Find where the given text appears and provide that cell's center as (x, y) coordinate. 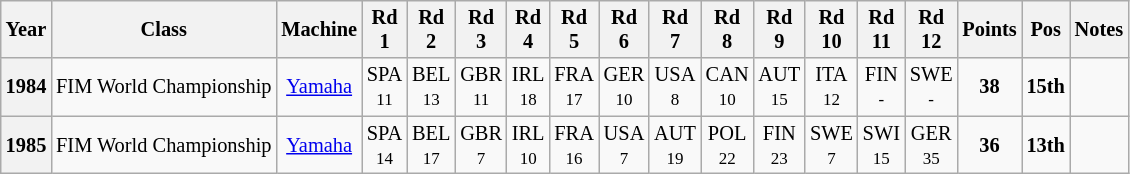
Machine (319, 29)
Rd4 (528, 29)
Class (164, 29)
POL22 (728, 145)
GBR11 (481, 87)
FRA17 (574, 87)
SPA11 (384, 87)
Rd10 (832, 29)
Rd7 (675, 29)
SPA14 (384, 145)
Rd11 (882, 29)
GBR7 (481, 145)
13th (1046, 145)
BEL13 (431, 87)
Rd5 (574, 29)
CAN10 (728, 87)
AUT19 (675, 145)
Rd6 (624, 29)
GER35 (932, 145)
Rd1 (384, 29)
USA7 (624, 145)
1984 (26, 87)
Pos (1046, 29)
SWI15 (882, 145)
IRL18 (528, 87)
BEL17 (431, 145)
FRA16 (574, 145)
Points (990, 29)
1985 (26, 145)
Rd9 (779, 29)
Rd2 (431, 29)
Rd8 (728, 29)
SWE- (932, 87)
15th (1046, 87)
IRL10 (528, 145)
FIN- (882, 87)
ITA12 (832, 87)
SWE7 (832, 145)
AUT15 (779, 87)
Rd12 (932, 29)
USA8 (675, 87)
Rd3 (481, 29)
38 (990, 87)
GER10 (624, 87)
FIN23 (779, 145)
Notes (1099, 29)
Year (26, 29)
36 (990, 145)
